Find where the given text appears and provide that cell's center as [X, Y] coordinate. 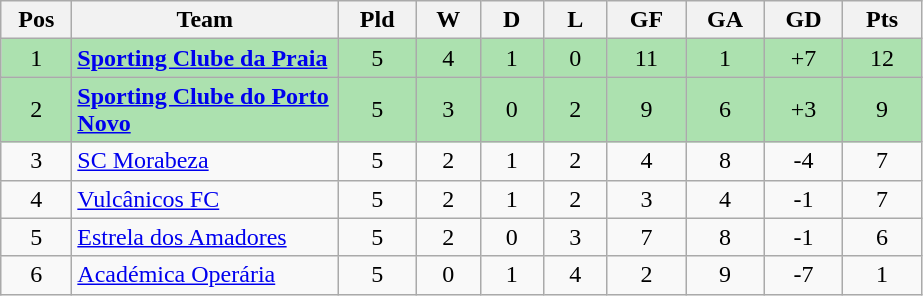
12 [882, 58]
Vulcânicos FC [205, 199]
L [576, 20]
Sporting Clube da Praia [205, 58]
11 [646, 58]
-4 [804, 161]
-7 [804, 275]
GD [804, 20]
Sporting Clube do Porto Novo [205, 110]
Estrela dos Amadores [205, 237]
GA [726, 20]
+7 [804, 58]
Pts [882, 20]
Académica Operária [205, 275]
Team [205, 20]
GF [646, 20]
Pld [378, 20]
+3 [804, 110]
W [448, 20]
D [512, 20]
SC Morabeza [205, 161]
Pos [36, 20]
